For the text-containing cell, return its midpoint in [x, y] coordinate format. 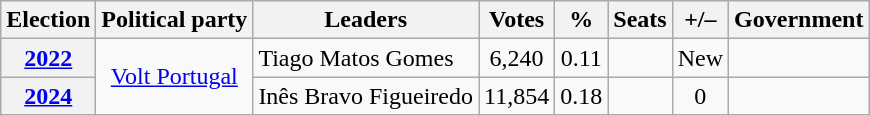
Political party [174, 20]
0.11 [582, 58]
Votes [517, 20]
Tiago Matos Gomes [366, 58]
% [582, 20]
New [700, 58]
Inês Bravo Figueiredo [366, 96]
11,854 [517, 96]
0 [700, 96]
2024 [48, 96]
Volt Portugal [174, 77]
Seats [640, 20]
6,240 [517, 58]
Leaders [366, 20]
2022 [48, 58]
Election [48, 20]
+/– [700, 20]
Government [799, 20]
0.18 [582, 96]
